Return the (X, Y) coordinate for the center point of the cell that contains the specified text.  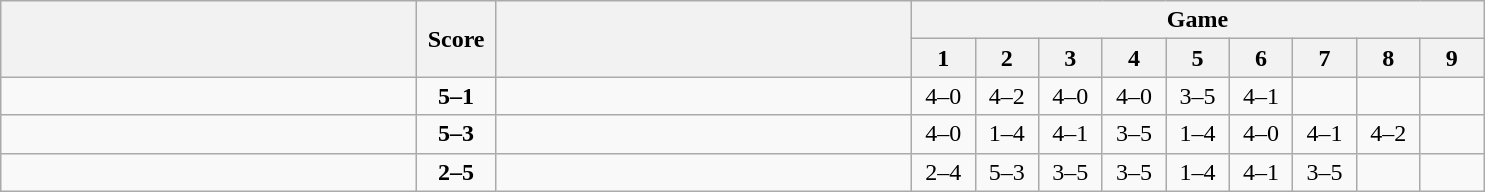
9 (1452, 58)
2 (1007, 58)
8 (1388, 58)
Game (1197, 20)
3 (1071, 58)
5 (1198, 58)
2–4 (943, 172)
Score (456, 39)
1 (943, 58)
4 (1134, 58)
2–5 (456, 172)
6 (1261, 58)
7 (1325, 58)
5–1 (456, 96)
